Search for the cell housing the specified text and yield its [x, y] center coordinate. 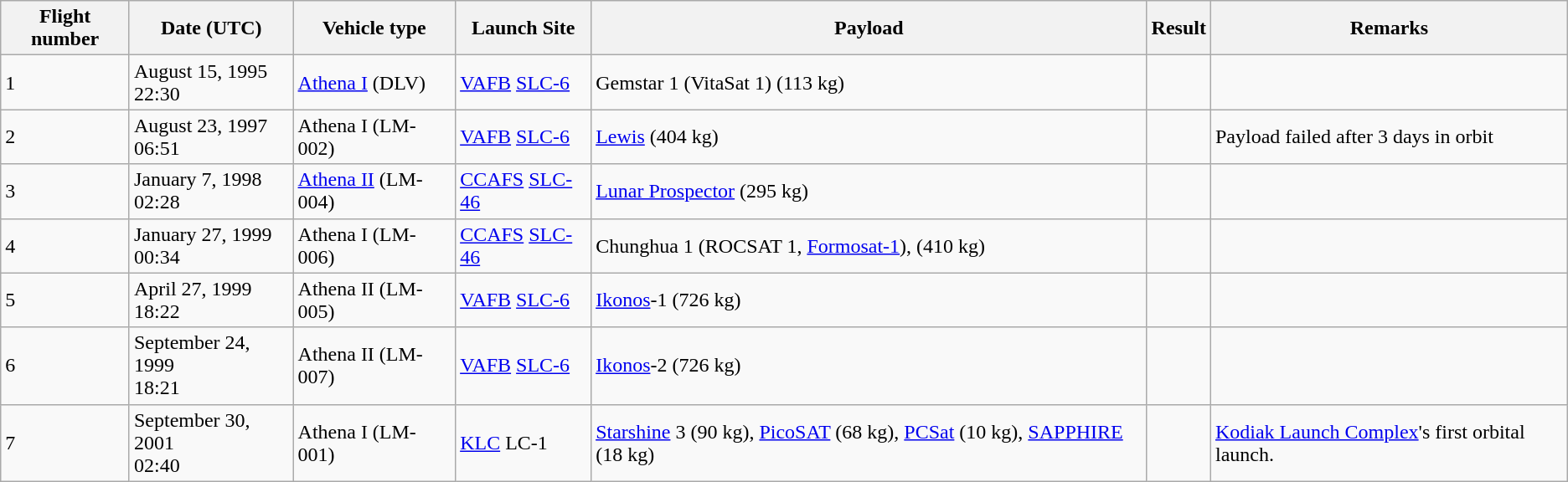
Athena II (LM-004) [374, 191]
KLC LC-1 [524, 443]
Athena II (LM-005) [374, 300]
August 23, 199706:51 [211, 137]
6 [65, 366]
Athena I (DLV) [374, 82]
Kodiak Launch Complex's first orbital launch. [1389, 443]
1 [65, 82]
Athena II (LM-007) [374, 366]
Payload [869, 28]
Date (UTC) [211, 28]
Result [1179, 28]
September 30, 200102:40 [211, 443]
Athena I (LM-002) [374, 137]
Chunghua 1 (ROCSAT 1, Formosat-1), (410 kg) [869, 246]
Vehicle type [374, 28]
Athena I (LM-006) [374, 246]
Flight number [65, 28]
7 [65, 443]
5 [65, 300]
Launch Site [524, 28]
Athena I (LM-001) [374, 443]
Lunar Prospector (295 kg) [869, 191]
September 24, 199918:21 [211, 366]
January 27, 199900:34 [211, 246]
April 27, 199918:22 [211, 300]
Payload failed after 3 days in orbit [1389, 137]
Starshine 3 (90 kg), PicoSAT (68 kg), PCSat (10 kg), SAPPHIRE (18 kg) [869, 443]
Remarks [1389, 28]
January 7, 199802:28 [211, 191]
2 [65, 137]
4 [65, 246]
Ikonos-2 (726 kg) [869, 366]
August 15, 199522:30 [211, 82]
Lewis (404 kg) [869, 137]
3 [65, 191]
Gemstar 1 (VitaSat 1) (113 kg) [869, 82]
Ikonos-1 (726 kg) [869, 300]
